From the cell containing the given text, extract its center point as [X, Y] coordinate. 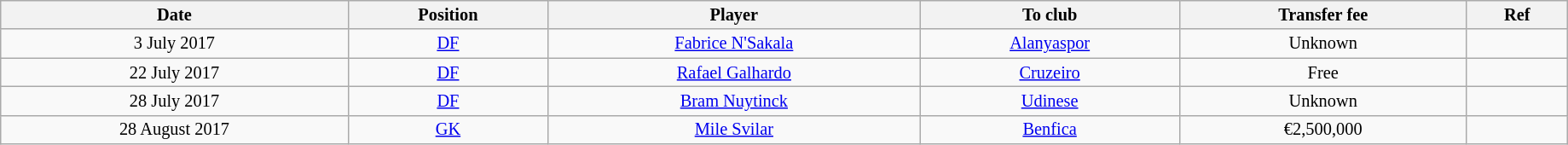
Mile Svilar [734, 130]
28 July 2017 [174, 101]
Cruzeiro [1050, 72]
Rafael Galhardo [734, 72]
28 August 2017 [174, 130]
Free [1323, 72]
Fabrice N'Sakala [734, 43]
Position [448, 14]
22 July 2017 [174, 72]
Ref [1517, 14]
3 July 2017 [174, 43]
Bram Nuytinck [734, 101]
Transfer fee [1323, 14]
Date [174, 14]
€2,500,000 [1323, 130]
GK [448, 130]
Alanyaspor [1050, 43]
Udinese [1050, 101]
To club [1050, 14]
Benfica [1050, 130]
Player [734, 14]
